Detect which cell encompasses the target text, then output its (x, y) center coordinate. 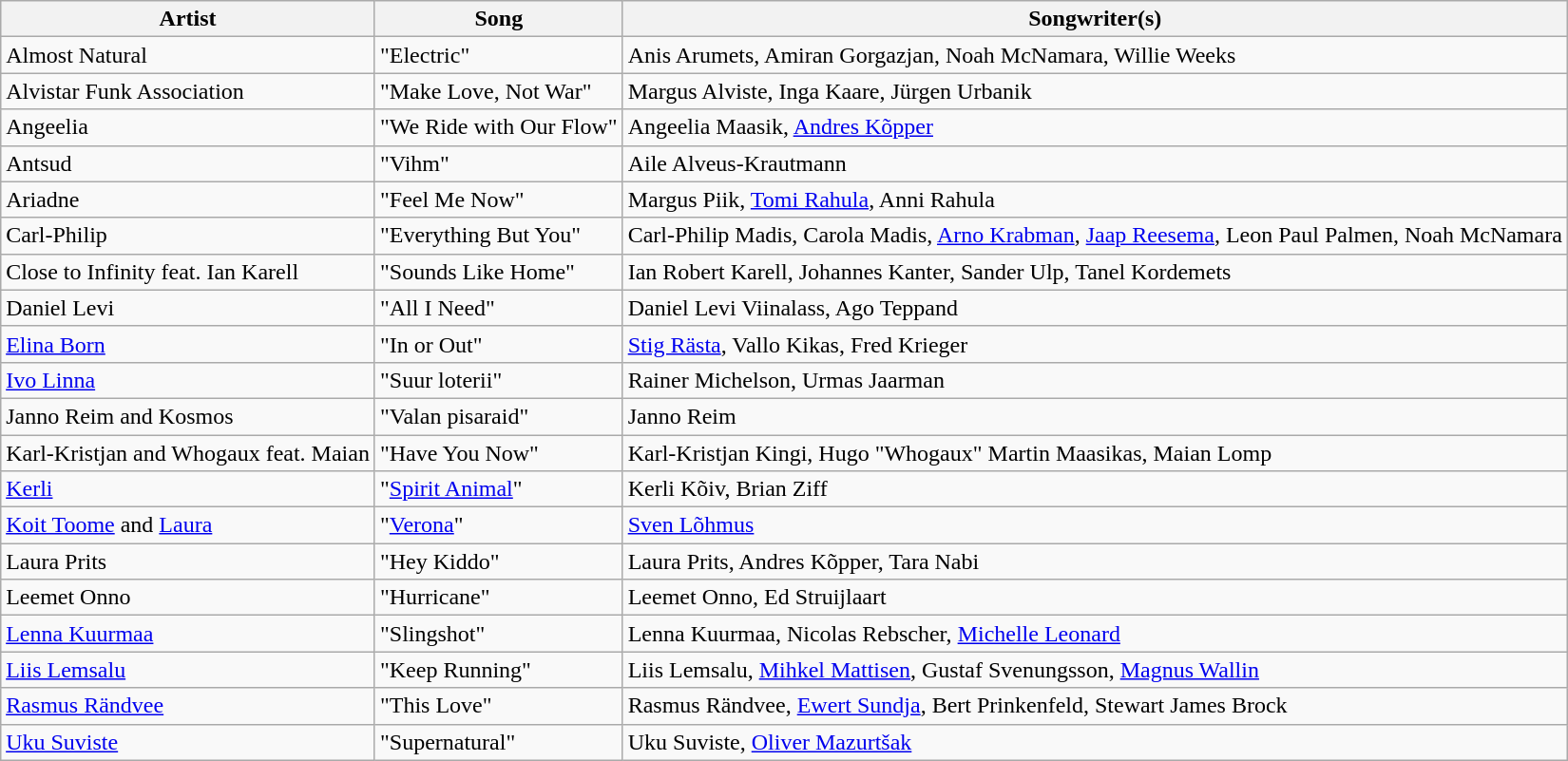
Angeelia (188, 127)
"Slingshot" (498, 634)
Karl-Kristjan and Whogaux feat. Maian (188, 453)
"Hurricane" (498, 598)
Alvistar Funk Association (188, 91)
"Suur loterii" (498, 380)
"Spirit Animal" (498, 489)
"Have You Now" (498, 453)
Uku Suviste, Oliver Mazurtšak (1095, 742)
"Verona" (498, 525)
Song (498, 19)
Ian Robert Karell, Johannes Kanter, Sander Ulp, Tanel Kordemets (1095, 272)
"Keep Running" (498, 670)
Daniel Levi (188, 308)
Sven Lõhmus (1095, 525)
Lenna Kuurmaa (188, 634)
Ariadne (188, 200)
Laura Prits (188, 561)
"Everything But You" (498, 236)
"This Love" (498, 706)
Rasmus Rändvee, Ewert Sundja, Bert Prinkenfeld, Stewart James Brock (1095, 706)
Angeelia Maasik, Andres Kõpper (1095, 127)
"Sounds Like Home" (498, 272)
Artist (188, 19)
Leemet Onno, Ed Struijlaart (1095, 598)
"We Ride with Our Flow" (498, 127)
Margus Alviste, Inga Kaare, Jürgen Urbanik (1095, 91)
Stig Rästa, Vallo Kikas, Fred Krieger (1095, 344)
Janno Reim (1095, 416)
"Make Love, Not War" (498, 91)
Rasmus Rändvee (188, 706)
"Hey Kiddo" (498, 561)
Liis Lemsalu (188, 670)
Almost Natural (188, 55)
Anis Arumets, Amiran Gorgazjan, Noah McNamara, Willie Weeks (1095, 55)
Koit Toome and Laura (188, 525)
"Supernatural" (498, 742)
Carl-Philip (188, 236)
Elina Born (188, 344)
Laura Prits, Andres Kõpper, Tara Nabi (1095, 561)
Margus Piik, Tomi Rahula, Anni Rahula (1095, 200)
Uku Suviste (188, 742)
Carl-Philip Madis, Carola Madis, Arno Krabman, Jaap Reesema, Leon Paul Palmen, Noah McNamara (1095, 236)
Songwriter(s) (1095, 19)
Aile Alveus-Krautmann (1095, 163)
Close to Infinity feat. Ian Karell (188, 272)
"Feel Me Now" (498, 200)
Daniel Levi Viinalass, Ago Teppand (1095, 308)
Antsud (188, 163)
Ivo Linna (188, 380)
Kerli Kõiv, Brian Ziff (1095, 489)
Kerli (188, 489)
Leemet Onno (188, 598)
"Vihm" (498, 163)
"In or Out" (498, 344)
"All I Need" (498, 308)
Karl-Kristjan Kingi, Hugo "Whogaux" Martin Maasikas, Maian Lomp (1095, 453)
Liis Lemsalu, Mihkel Mattisen, Gustaf Svenungsson, Magnus Wallin (1095, 670)
Lenna Kuurmaa, Nicolas Rebscher, Michelle Leonard (1095, 634)
Rainer Michelson, Urmas Jaarman (1095, 380)
"Valan pisaraid" (498, 416)
Janno Reim and Kosmos (188, 416)
"Electric" (498, 55)
